Search for the cell housing the specified text and yield its [X, Y] center coordinate. 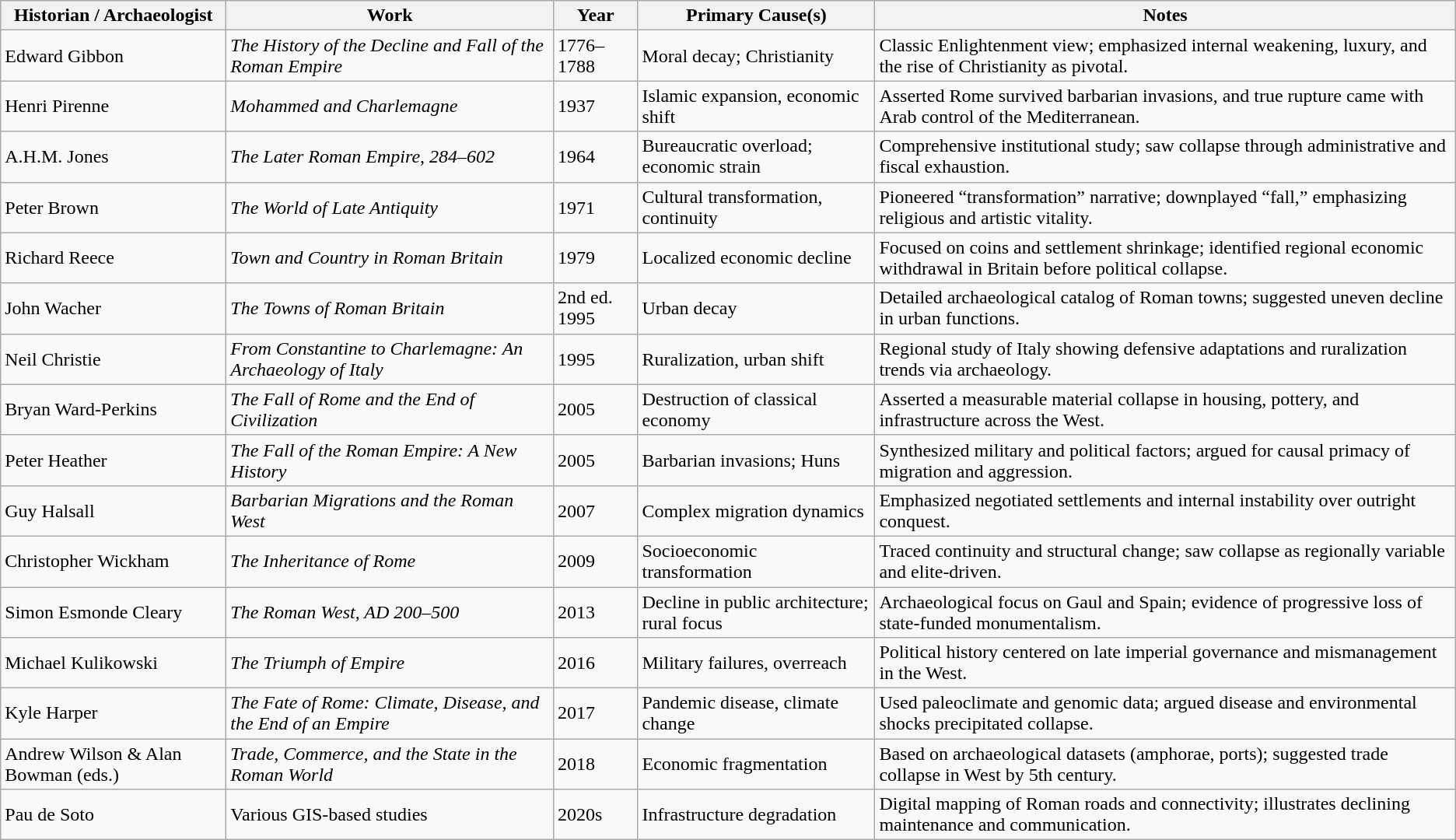
Socioeconomic transformation [756, 562]
Richard Reece [114, 258]
Political history centered on late imperial governance and mismanagement in the West. [1165, 663]
Classic Enlightenment view; emphasized internal weakening, luxury, and the rise of Christianity as pivotal. [1165, 56]
Peter Heather [114, 460]
Based on archaeological datasets (amphorae, ports); suggested trade collapse in West by 5th century. [1165, 764]
Infrastructure degradation [756, 815]
Emphasized negotiated settlements and internal instability over outright conquest. [1165, 510]
Pandemic disease, climate change [756, 714]
The World of Late Antiquity [390, 207]
The Fall of the Roman Empire: A New History [390, 460]
Notes [1165, 16]
1776–1788 [596, 56]
Barbarian invasions; Huns [756, 460]
Work [390, 16]
1971 [596, 207]
Henri Pirenne [114, 106]
Economic fragmentation [756, 764]
Comprehensive institutional study; saw collapse through administrative and fiscal exhaustion. [1165, 157]
The Triumph of Empire [390, 663]
Historian / Archaeologist [114, 16]
2018 [596, 764]
Military failures, overreach [756, 663]
The Fall of Rome and the End of Civilization [390, 409]
Cultural transformation, continuity [756, 207]
Simon Esmonde Cleary [114, 611]
Focused on coins and settlement shrinkage; identified regional economic withdrawal in Britain before political collapse. [1165, 258]
Detailed archaeological catalog of Roman towns; suggested uneven decline in urban functions. [1165, 308]
Year [596, 16]
2017 [596, 714]
Asserted a measurable material collapse in housing, pottery, and infrastructure across the West. [1165, 409]
Christopher Wickham [114, 562]
The Towns of Roman Britain [390, 308]
Traced continuity and structural change; saw collapse as regionally variable and elite-driven. [1165, 562]
The Inheritance of Rome [390, 562]
Town and Country in Roman Britain [390, 258]
Archaeological focus on Gaul and Spain; evidence of progressive loss of state-funded monumentalism. [1165, 611]
2013 [596, 611]
Kyle Harper [114, 714]
Destruction of classical economy [756, 409]
2009 [596, 562]
A.H.M. Jones [114, 157]
Pau de Soto [114, 815]
Michael Kulikowski [114, 663]
Bryan Ward-Perkins [114, 409]
Edward Gibbon [114, 56]
Islamic expansion, economic shift [756, 106]
Moral decay; Christianity [756, 56]
The History of the Decline and Fall of the Roman Empire [390, 56]
John Wacher [114, 308]
The Later Roman Empire, 284–602 [390, 157]
2016 [596, 663]
Regional study of Italy showing defensive adaptations and ruralization trends via archaeology. [1165, 359]
1995 [596, 359]
Pioneered “transformation” narrative; downplayed “fall,” emphasizing religious and artistic vitality. [1165, 207]
2007 [596, 510]
Various GIS-based studies [390, 815]
2nd ed. 1995 [596, 308]
Complex migration dynamics [756, 510]
Neil Christie [114, 359]
Bureaucratic overload; economic strain [756, 157]
Andrew Wilson & Alan Bowman (eds.) [114, 764]
1937 [596, 106]
Barbarian Migrations and the Roman West [390, 510]
From Constantine to Charlemagne: An Archaeology of Italy [390, 359]
Peter Brown [114, 207]
Asserted Rome survived barbarian invasions, and true rupture came with Arab control of the Mediterranean. [1165, 106]
1979 [596, 258]
The Roman West, AD 200–500 [390, 611]
Used paleoclimate and genomic data; argued disease and environmental shocks precipitated collapse. [1165, 714]
Urban decay [756, 308]
Synthesized military and political factors; argued for causal primacy of migration and aggression. [1165, 460]
Ruralization, urban shift [756, 359]
The Fate of Rome: Climate, Disease, and the End of an Empire [390, 714]
Mohammed and Charlemagne [390, 106]
Localized economic decline [756, 258]
Decline in public architecture; rural focus [756, 611]
2020s [596, 815]
Trade, Commerce, and the State in the Roman World [390, 764]
Guy Halsall [114, 510]
Primary Cause(s) [756, 16]
Digital mapping of Roman roads and connectivity; illustrates declining maintenance and communication. [1165, 815]
1964 [596, 157]
